From the cell containing the given text, extract its center point as (x, y) coordinate. 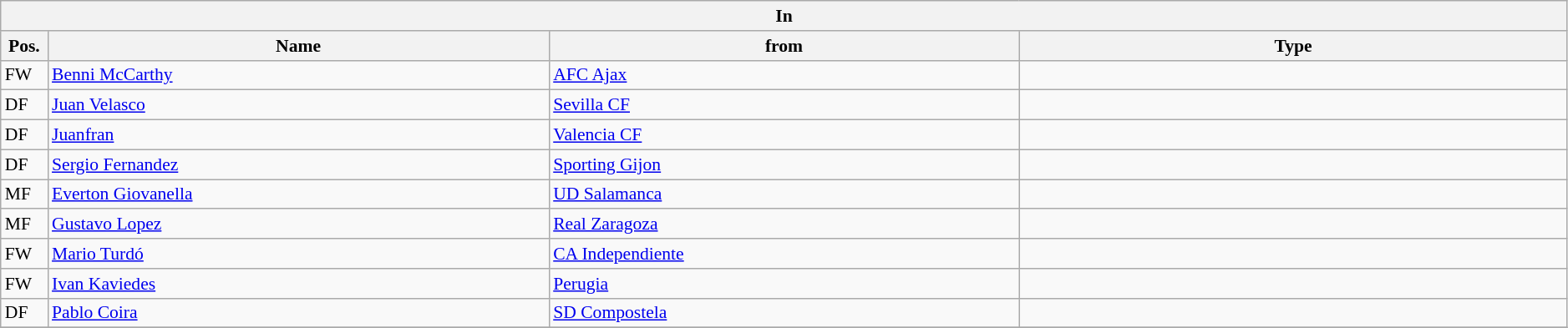
Valencia CF (784, 135)
Sevilla CF (784, 105)
Benni McCarthy (298, 75)
Pablo Coira (298, 313)
Gustavo Lopez (298, 225)
Type (1293, 46)
from (784, 46)
AFC Ajax (784, 75)
Everton Giovanella (298, 194)
SD Compostela (784, 313)
Ivan Kaviedes (298, 284)
Real Zaragoza (784, 225)
CA Independiente (784, 254)
Sporting Gijon (784, 164)
Pos. (24, 46)
In (784, 16)
Juan Velasco (298, 105)
Name (298, 46)
Juanfran (298, 135)
Sergio Fernandez (298, 164)
UD Salamanca (784, 194)
Mario Turdó (298, 254)
Perugia (784, 284)
